For the text-containing cell, return its midpoint in [X, Y] coordinate format. 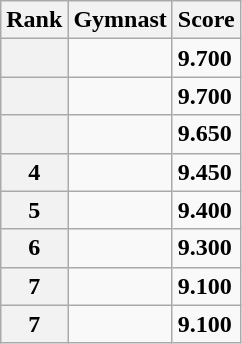
4 [34, 172]
Gymnast [120, 20]
9.400 [206, 210]
9.650 [206, 134]
9.300 [206, 248]
6 [34, 248]
9.450 [206, 172]
5 [34, 210]
Rank [34, 20]
Score [206, 20]
